Pinpoint the cell where the given text exists, returning its (X, Y) midpoint coordinate. 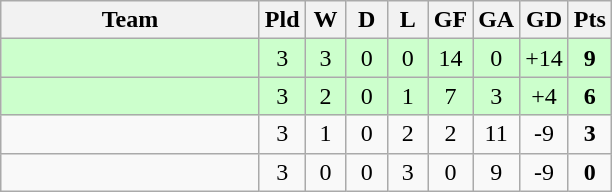
W (326, 20)
L (408, 20)
+14 (544, 58)
7 (450, 96)
6 (590, 96)
D (366, 20)
Team (130, 20)
GF (450, 20)
GA (496, 20)
11 (496, 134)
Pts (590, 20)
14 (450, 58)
Pld (282, 20)
+4 (544, 96)
GD (544, 20)
